Output the (X, Y) coordinate of the center of the cell containing the given text.  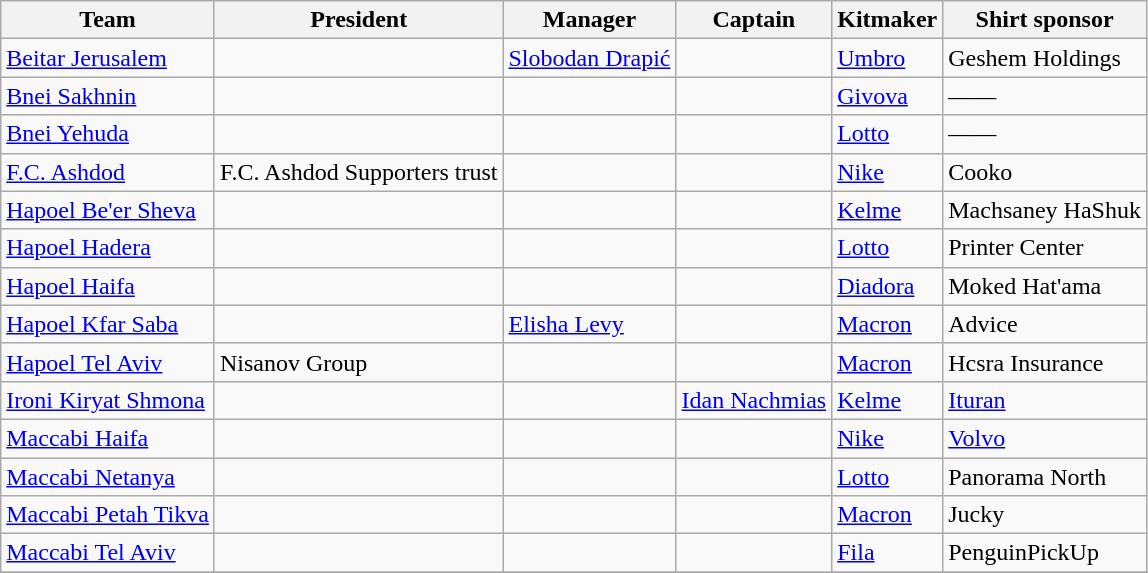
Maccabi Tel Aviv (108, 553)
Maccabi Netanya (108, 477)
Diadora (888, 286)
Bnei Sakhnin (108, 96)
Givova (888, 96)
Machsaney HaShuk (1045, 210)
Advice (1045, 324)
Bnei Yehuda (108, 134)
Hapoel Tel Aviv (108, 362)
Maccabi Haifa (108, 438)
Hcsra Insurance (1045, 362)
Jucky (1045, 515)
F.C. Ashdod Supporters trust (358, 172)
Cooko (1045, 172)
Elisha Levy (590, 324)
Fila (888, 553)
Ituran (1045, 400)
Kitmaker (888, 20)
Ironi Kiryat Shmona (108, 400)
Captain (754, 20)
Volvo (1045, 438)
Hapoel Hadera (108, 248)
Umbro (888, 58)
Maccabi Petah Tikva (108, 515)
Beitar Jerusalem (108, 58)
F.C. Ashdod (108, 172)
Manager (590, 20)
Idan Nachmias (754, 400)
Hapoel Be'er Sheva (108, 210)
Panorama North (1045, 477)
Shirt sponsor (1045, 20)
PenguinPickUp (1045, 553)
Moked Hat'ama (1045, 286)
Hapoel Haifa (108, 286)
Hapoel Kfar Saba (108, 324)
Nisanov Group (358, 362)
Geshem Holdings (1045, 58)
Printer Center (1045, 248)
Team (108, 20)
Slobodan Drapić (590, 58)
President (358, 20)
